From the cell containing the given text, extract its center point as [X, Y] coordinate. 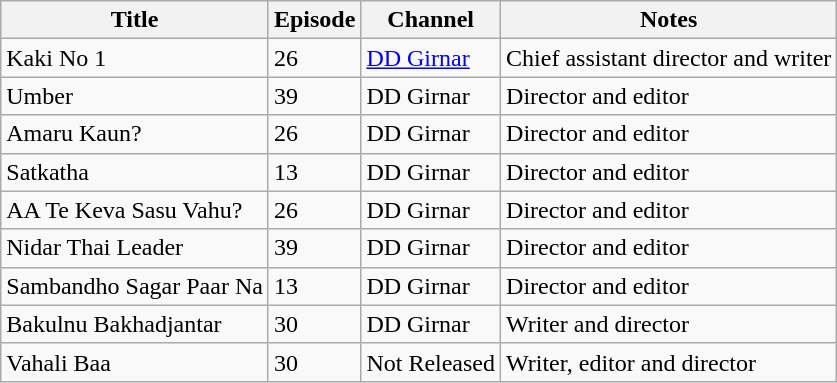
Satkatha [135, 172]
Nidar Thai Leader [135, 248]
Vahali Baa [135, 362]
Chief assistant director and writer [669, 58]
AA Te Keva Sasu Vahu? [135, 210]
Title [135, 20]
Amaru Kaun? [135, 134]
Not Released [431, 362]
Umber [135, 96]
Writer, editor and director [669, 362]
Notes [669, 20]
Kaki No 1 [135, 58]
Sambandho Sagar Paar Na [135, 286]
Writer and director [669, 324]
Channel [431, 20]
Bakulnu Bakhadjantar [135, 324]
Episode [314, 20]
